Capture the cell that displays the provided text and extract its [X, Y] central coordinate. 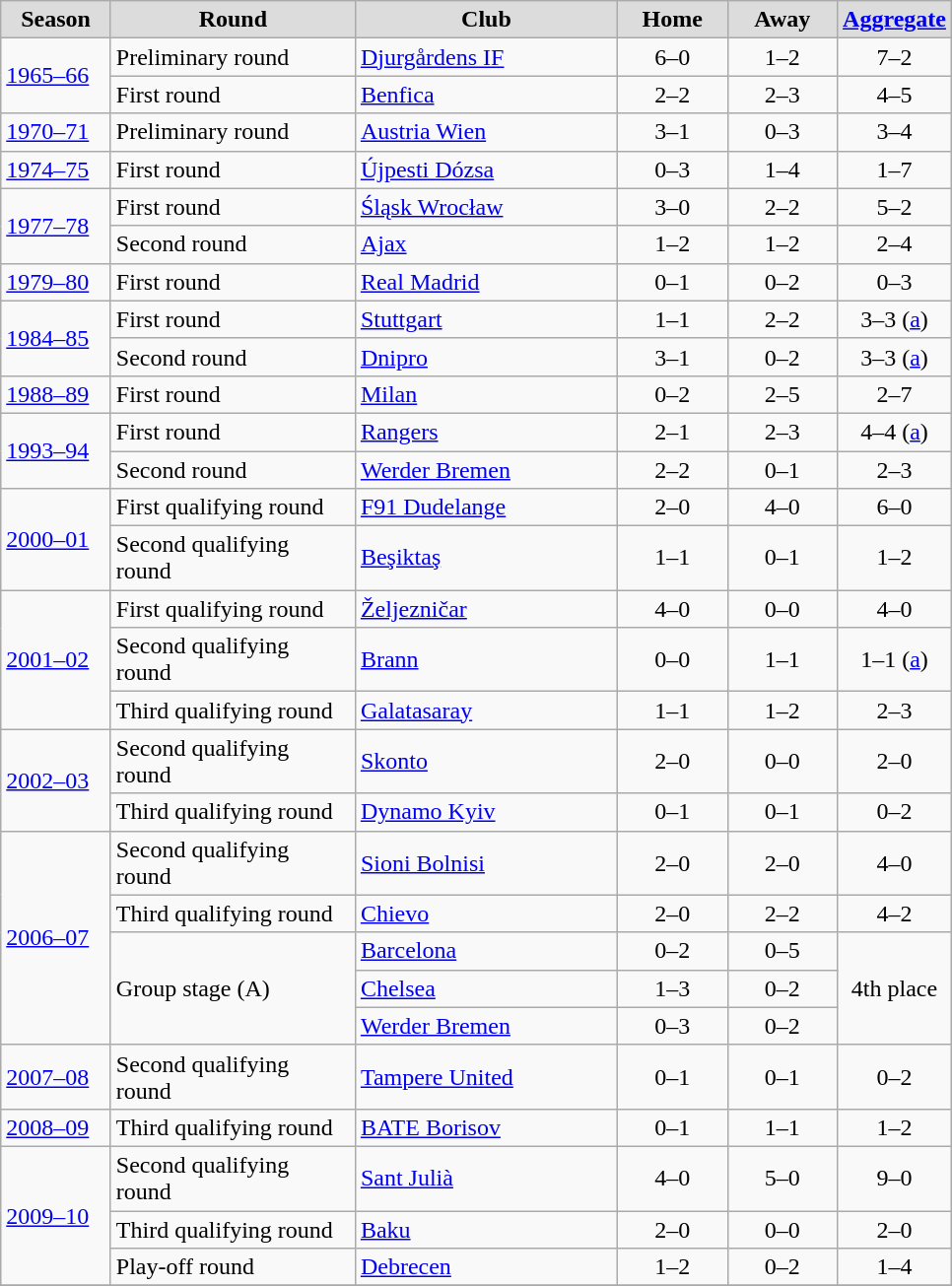
Barcelona [486, 951]
Chievo [486, 914]
Stuttgart [486, 319]
Dnipro [486, 357]
1977–78 [56, 226]
2002–03 [56, 780]
4–4 (a) [895, 432]
1974–75 [56, 169]
5–2 [895, 207]
3–4 [895, 132]
Debrecen [486, 1267]
4–5 [895, 95]
Sant Julià [486, 1179]
Home [672, 20]
1984–85 [56, 338]
Tampere United [486, 1076]
Milan [486, 394]
Galatasaray [486, 711]
Brann [486, 660]
Újpesti Dózsa [486, 169]
9–0 [895, 1179]
Rangers [486, 432]
Željezničar [486, 609]
1970–71 [56, 132]
Season [56, 20]
1993–94 [56, 450]
1979–80 [56, 282]
BATE Borisov [486, 1127]
Real Madrid [486, 282]
4–2 [895, 914]
2008–09 [56, 1127]
Ajax [486, 244]
2007–08 [56, 1076]
Sioni Bolnisi [486, 863]
Beşiktaş [486, 558]
Śląsk Wrocław [486, 207]
7–2 [895, 57]
Benfica [486, 95]
Play-off round [233, 1267]
1965–66 [56, 76]
Skonto [486, 761]
Chelsea [486, 988]
0–5 [782, 951]
Group stage (A) [233, 988]
2006–07 [56, 938]
2000–01 [56, 540]
F91 Dudelange [486, 508]
Djurgårdens IF [486, 57]
Away [782, 20]
4th place [895, 988]
1988–89 [56, 394]
2009–10 [56, 1216]
Club [486, 20]
Dynamo Kyiv [486, 812]
Austria Wien [486, 132]
2–4 [895, 244]
3–0 [672, 207]
Baku [486, 1229]
2–5 [782, 394]
Aggregate [895, 20]
5–0 [782, 1179]
1–3 [672, 988]
2–1 [672, 432]
1–7 [895, 169]
Round [233, 20]
2–7 [895, 394]
2001–02 [56, 660]
1–1 (a) [895, 660]
